Provide the [X, Y] coordinate of the cell's center where the given text is located.  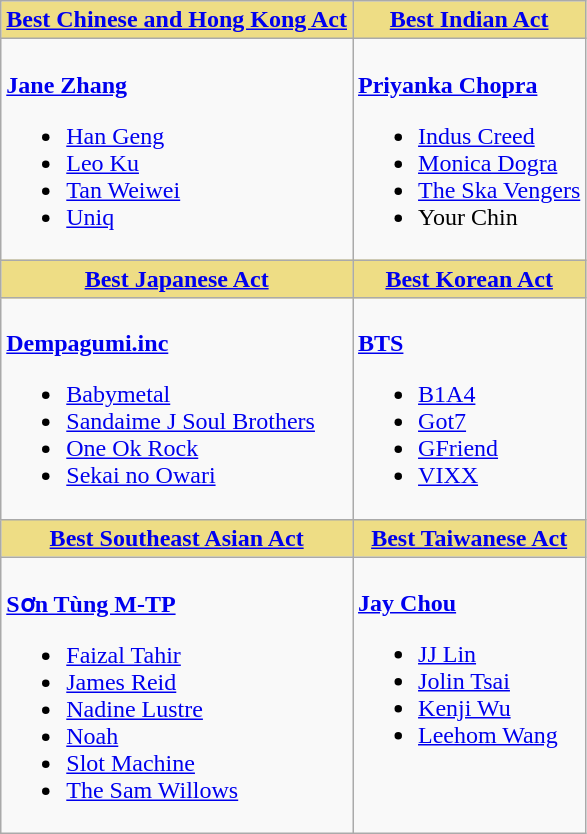
Best Taiwanese Act [470, 538]
Best Chinese and Hong Kong Act [177, 20]
Dempagumi.incBabymetalSandaime J Soul BrothersOne Ok RockSekai no Owari [177, 408]
Jane ZhangHan GengLeo KuTan WeiweiUniq [177, 150]
BTSB1A4Got7GFriendVIXX [470, 408]
Best Japanese Act [177, 279]
Best Indian Act [470, 20]
Best Southeast Asian Act [177, 538]
Best Korean Act [470, 279]
Jay ChouJJ LinJolin TsaiKenji WuLeehom Wang [470, 696]
Priyanka ChopraIndus CreedMonica DograThe Ska VengersYour Chin [470, 150]
Sơn Tùng M-TPFaizal TahirJames ReidNadine LustreNoahSlot MachineThe Sam Willows [177, 696]
